Scan for the cell matching the given text and deliver its (X, Y) coordinate at center. 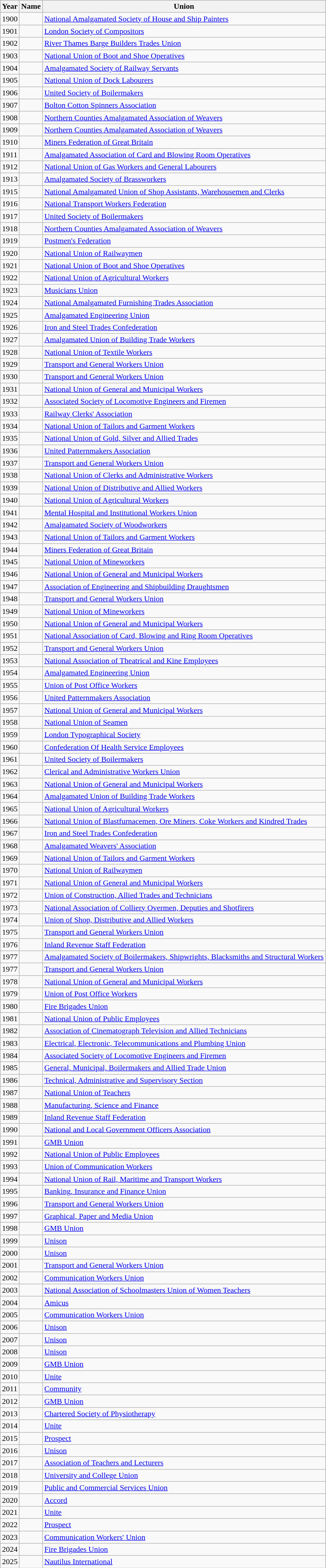
National Union of Clerks and Administrative Workers (184, 475)
Amalgamated Society of Boilermakers, Shipwrights, Blacksmiths and Structural Workers (184, 957)
Electrical, Electronic, Telecommunications and Plumbing Union (184, 1043)
1908 (10, 117)
1997 (10, 1216)
1980 (10, 1006)
National Association of Colliery Overmen, Deputies and Shotfirers (184, 907)
2018 (10, 1475)
1902 (10, 43)
1994 (10, 1179)
1972 (10, 895)
Graphical, Paper and Media Union (184, 1216)
Bolton Cotton Spinners Association (184, 105)
1967 (10, 833)
1911 (10, 155)
2003 (10, 1290)
University and College Union (184, 1475)
1952 (10, 648)
1940 (10, 500)
Union of Shop, Distributive and Allied Workers (184, 920)
1951 (10, 636)
Communication Workers' Union (184, 1537)
Association of Teachers and Lecturers (184, 1463)
1978 (10, 982)
1964 (10, 796)
1956 (10, 698)
1903 (10, 56)
1950 (10, 624)
Manufacturing, Science and Finance (184, 1105)
1910 (10, 142)
1974 (10, 920)
London Society of Compositors (184, 31)
1932 (10, 401)
National Union of Dock Labourers (184, 80)
1990 (10, 1130)
2004 (10, 1302)
Amicus (184, 1302)
Musicians Union (184, 290)
1918 (10, 229)
Confederation Of Health Service Employees (184, 747)
1975 (10, 932)
2025 (10, 1562)
1960 (10, 747)
2024 (10, 1550)
1928 (10, 352)
1996 (10, 1204)
1986 (10, 1080)
Chartered Society of Physiotherapy (184, 1414)
1917 (10, 216)
1942 (10, 525)
2014 (10, 1426)
1935 (10, 438)
National Union of Distributive and Allied Workers (184, 488)
Amalgamated Society of Brassworkers (184, 179)
1936 (10, 451)
National Union of Teachers (184, 1093)
National Association of Schoolmasters Union of Women Teachers (184, 1290)
1945 (10, 562)
Name (31, 6)
1989 (10, 1117)
1920 (10, 253)
1982 (10, 1031)
1968 (10, 846)
Amalgamated Weavers' Association (184, 846)
Amalgamated Society of Woodworkers (184, 525)
1901 (10, 31)
National Amalgamated Furnishing Trades Association (184, 303)
General, Municipal, Boilermakers and Allied Trade Union (184, 1068)
1983 (10, 1043)
2007 (10, 1340)
1906 (10, 93)
1955 (10, 685)
National and Local Government Officers Association (184, 1130)
Accord (184, 1500)
1905 (10, 80)
1954 (10, 673)
1992 (10, 1155)
1991 (10, 1142)
1904 (10, 68)
1958 (10, 722)
2013 (10, 1414)
1929 (10, 365)
2022 (10, 1525)
1993 (10, 1167)
2006 (10, 1327)
2001 (10, 1265)
2009 (10, 1364)
Railway Clerks' Association (184, 414)
1916 (10, 204)
Association of Engineering and Shipbuilding Draughtsmen (184, 587)
2019 (10, 1488)
2008 (10, 1352)
1970 (10, 870)
National Union of Rail, Maritime and Transport Workers (184, 1179)
2021 (10, 1512)
2002 (10, 1278)
1953 (10, 661)
1995 (10, 1191)
1959 (10, 735)
National Amalgamated Society of House and Ship Painters (184, 19)
1985 (10, 1068)
1962 (10, 772)
National Association of Theatrical and Kine Employees (184, 661)
2012 (10, 1401)
1965 (10, 809)
1931 (10, 389)
1949 (10, 611)
Clerical and Administrative Workers Union (184, 772)
1912 (10, 167)
1933 (10, 414)
2000 (10, 1253)
2005 (10, 1315)
1927 (10, 340)
1961 (10, 760)
National Union of Seamen (184, 722)
Amalgamated Society of Railway Servants (184, 68)
1979 (10, 994)
2023 (10, 1537)
Banking, Insurance and Finance Union (184, 1191)
1900 (10, 19)
2011 (10, 1389)
1946 (10, 574)
1941 (10, 512)
Technical, Administrative and Supervisory Section (184, 1080)
1907 (10, 105)
1921 (10, 266)
1981 (10, 1019)
1909 (10, 130)
1924 (10, 303)
1939 (10, 488)
Union of Communication Workers (184, 1167)
2015 (10, 1438)
Mental Hospital and Institutional Workers Union (184, 512)
Community (184, 1389)
1944 (10, 550)
1913 (10, 179)
London Typographical Society (184, 735)
1943 (10, 537)
1973 (10, 907)
2020 (10, 1500)
1987 (10, 1093)
1938 (10, 475)
National Amalgamated Union of Shop Assistants, Warehousemen and Clerks (184, 192)
Union (184, 6)
1984 (10, 1056)
1934 (10, 426)
1988 (10, 1105)
National Association of Card, Blowing and Ring Room Operatives (184, 636)
1926 (10, 327)
Year (10, 6)
1930 (10, 377)
1957 (10, 710)
1971 (10, 883)
Postmen's Federation (184, 241)
1966 (10, 821)
1999 (10, 1241)
National Union of Textile Workers (184, 352)
Amalgamated Association of Card and Blowing Room Operatives (184, 155)
Union of Construction, Allied Trades and Technicians (184, 895)
1948 (10, 599)
1923 (10, 290)
Nautilus International (184, 1562)
2010 (10, 1377)
2016 (10, 1451)
1963 (10, 784)
1915 (10, 192)
National Union of Blastfurnacemen, Ore Miners, Coke Workers and Kindred Trades (184, 821)
River Thames Barge Builders Trades Union (184, 43)
1919 (10, 241)
1969 (10, 858)
1925 (10, 315)
1976 (10, 945)
National Union of Gold, Silver and Allied Trades (184, 438)
Association of Cinematograph Television and Allied Technicians (184, 1031)
National Transport Workers Federation (184, 204)
Public and Commercial Services Union (184, 1488)
1922 (10, 278)
National Union of Gas Workers and General Labourers (184, 167)
1998 (10, 1228)
2017 (10, 1463)
1937 (10, 463)
1947 (10, 587)
